Determine the [x, y] coordinate at the center of the cell enclosing the given text.  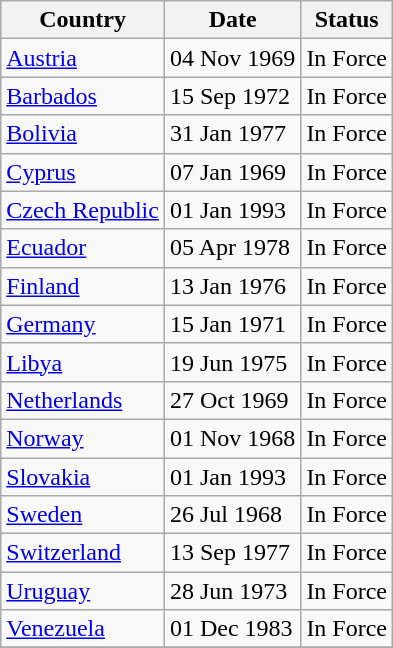
07 Jan 1969 [232, 172]
04 Nov 1969 [232, 58]
Uruguay [83, 591]
Slovakia [83, 477]
Finland [83, 286]
Ecuador [83, 248]
15 Jan 1971 [232, 324]
Venezuela [83, 629]
05 Apr 1978 [232, 248]
13 Sep 1977 [232, 553]
19 Jun 1975 [232, 362]
Czech Republic [83, 210]
01 Nov 1968 [232, 438]
Country [83, 20]
Barbados [83, 96]
28 Jun 1973 [232, 591]
Switzerland [83, 553]
Status [347, 20]
15 Sep 1972 [232, 96]
Austria [83, 58]
Germany [83, 324]
01 Dec 1983 [232, 629]
Cyprus [83, 172]
Bolivia [83, 134]
Date [232, 20]
Netherlands [83, 400]
Sweden [83, 515]
31 Jan 1977 [232, 134]
13 Jan 1976 [232, 286]
Norway [83, 438]
27 Oct 1969 [232, 400]
26 Jul 1968 [232, 515]
Libya [83, 362]
